Locate the cell with the specified text and output its [X, Y] center coordinate. 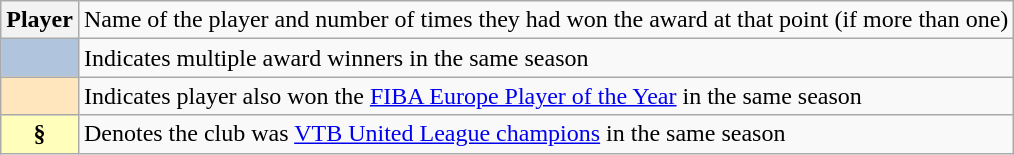
Indicates multiple award winners in the same season [546, 58]
§ [40, 134]
Indicates player also won the FIBA Europe Player of the Year in the same season [546, 96]
Denotes the club was VTB United League champions in the same season [546, 134]
Name of the player and number of times they had won the award at that point (if more than one) [546, 20]
Player [40, 20]
